Search for the cell housing the specified text and yield its [X, Y] center coordinate. 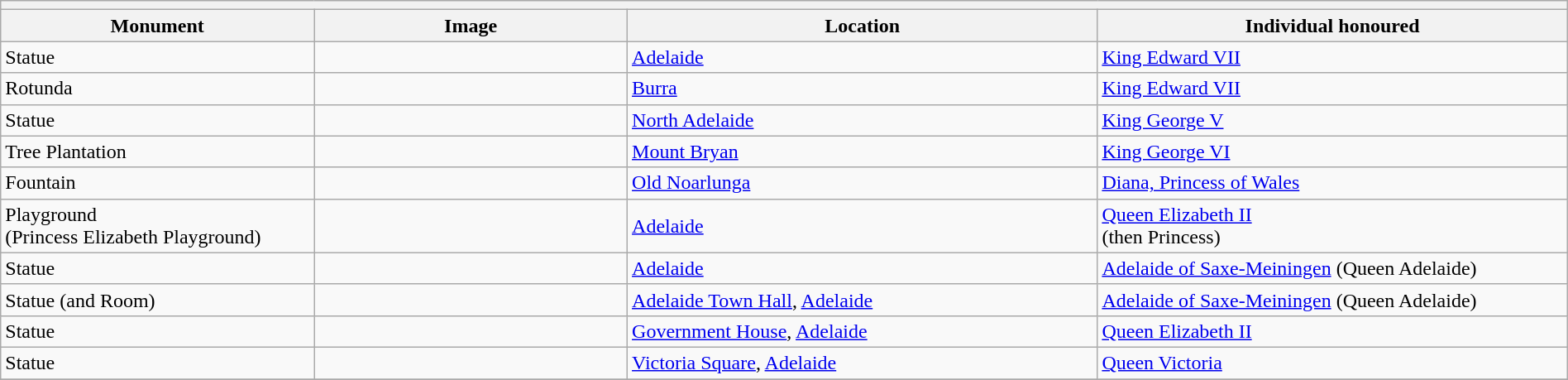
Fountain [157, 183]
Tree Plantation [157, 152]
Victoria Square, Adelaide [863, 363]
Image [471, 26]
Burra [863, 89]
Adelaide Town Hall, Adelaide [863, 300]
North Adelaide [863, 120]
Diana, Princess of Wales [1332, 183]
Individual honoured [1332, 26]
Queen Victoria [1332, 363]
Queen Elizabeth II(then Princess) [1332, 225]
Mount Bryan [863, 152]
Rotunda [157, 89]
King George V [1332, 120]
Location [863, 26]
Old Noarlunga [863, 183]
Queen Elizabeth II [1332, 331]
King George VI [1332, 152]
Statue (and Room) [157, 300]
Monument [157, 26]
Playground(Princess Elizabeth Playground) [157, 225]
Government House, Adelaide [863, 331]
